Search for the cell housing the specified text and yield its (x, y) center coordinate. 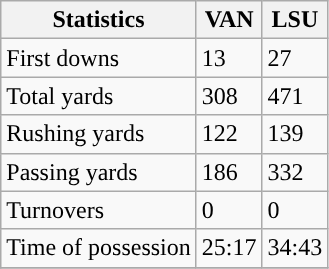
Turnovers (99, 210)
Rushing yards (99, 134)
First downs (99, 58)
LSU (295, 20)
Statistics (99, 20)
Time of possession (99, 248)
25:17 (229, 248)
471 (295, 96)
34:43 (295, 248)
186 (229, 172)
27 (295, 58)
Total yards (99, 96)
Passing yards (99, 172)
332 (295, 172)
VAN (229, 20)
308 (229, 96)
139 (295, 134)
13 (229, 58)
122 (229, 134)
